Determine the [X, Y] coordinate at the center of the cell enclosing the given text.  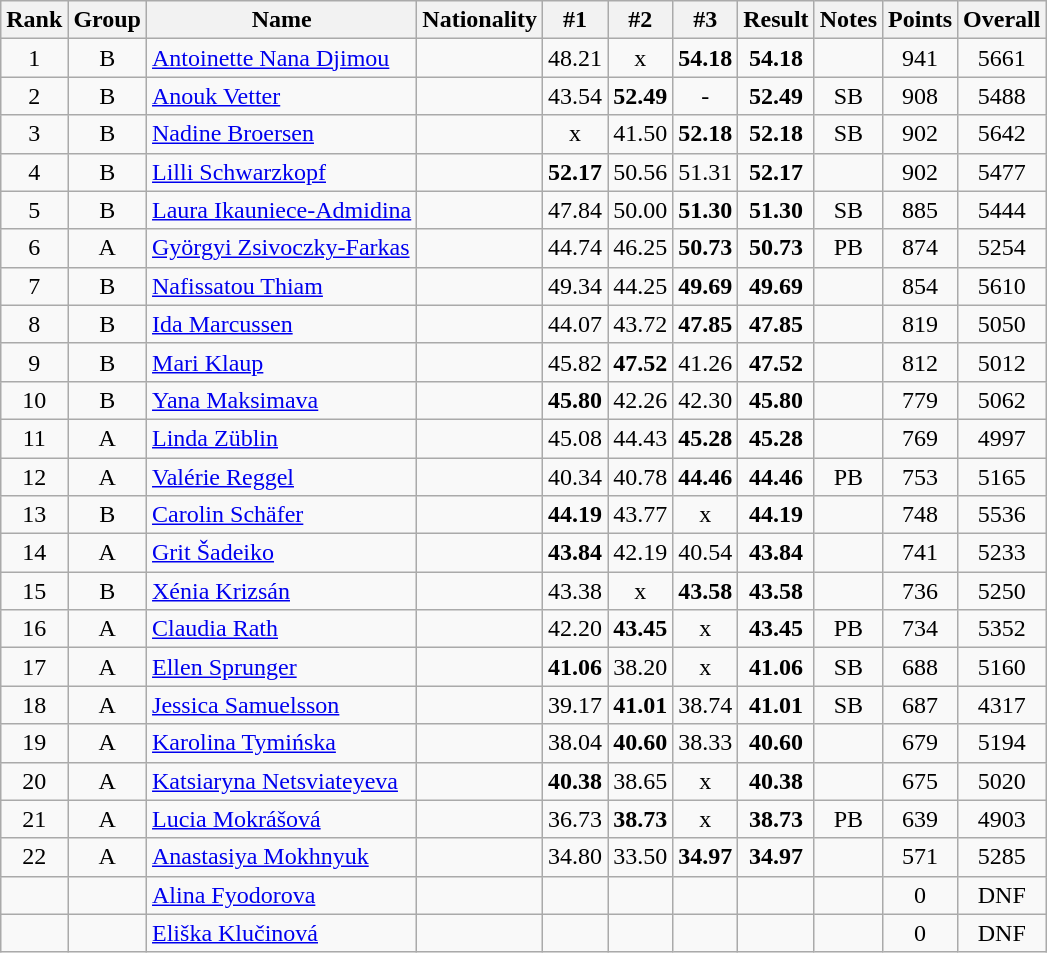
Lucia Mokrášová [282, 819]
44.25 [640, 286]
741 [920, 553]
5254 [1002, 248]
Name [282, 20]
44.07 [576, 324]
687 [920, 705]
5285 [1002, 857]
571 [920, 857]
5536 [1002, 515]
Result [776, 20]
Carolin Schäfer [282, 515]
5233 [1002, 553]
Anastasiya Mokhnyuk [282, 857]
941 [920, 58]
15 [34, 591]
11 [34, 438]
38.04 [576, 743]
734 [920, 629]
753 [920, 477]
39.17 [576, 705]
18 [34, 705]
Antoinette Nana Djimou [282, 58]
Nadine Broersen [282, 134]
44.43 [640, 438]
47.84 [576, 210]
679 [920, 743]
Points [920, 20]
908 [920, 96]
5012 [1002, 362]
639 [920, 819]
885 [920, 210]
51.31 [706, 172]
Eliška Klučinová [282, 933]
42.20 [576, 629]
#2 [640, 20]
40.78 [640, 477]
50.00 [640, 210]
43.77 [640, 515]
4903 [1002, 819]
6 [34, 248]
812 [920, 362]
Györgyi Zsivoczky-Farkas [282, 248]
10 [34, 400]
12 [34, 477]
2 [34, 96]
5165 [1002, 477]
Yana Maksimava [282, 400]
42.19 [640, 553]
43.38 [576, 591]
Lilli Schwarzkopf [282, 172]
Linda Züblin [282, 438]
5062 [1002, 400]
17 [34, 667]
21 [34, 819]
20 [34, 781]
5352 [1002, 629]
Valérie Reggel [282, 477]
38.65 [640, 781]
Nationality [480, 20]
Karolina Tymińska [282, 743]
5661 [1002, 58]
#1 [576, 20]
5610 [1002, 286]
Ida Marcussen [282, 324]
675 [920, 781]
19 [34, 743]
7 [34, 286]
769 [920, 438]
779 [920, 400]
819 [920, 324]
5250 [1002, 591]
16 [34, 629]
4997 [1002, 438]
Ellen Sprunger [282, 667]
50.56 [640, 172]
42.30 [706, 400]
736 [920, 591]
45.82 [576, 362]
Alina Fyodorova [282, 895]
5020 [1002, 781]
38.74 [706, 705]
Claudia Rath [282, 629]
#3 [706, 20]
5488 [1002, 96]
38.33 [706, 743]
Laura Ikauniece-Admidina [282, 210]
Group [108, 20]
Overall [1002, 20]
46.25 [640, 248]
Grit Šadeiko [282, 553]
5642 [1002, 134]
Katsiaryna Netsviateyeva [282, 781]
748 [920, 515]
1 [34, 58]
9 [34, 362]
Mari Klaup [282, 362]
22 [34, 857]
43.72 [640, 324]
854 [920, 286]
36.73 [576, 819]
14 [34, 553]
4317 [1002, 705]
5 [34, 210]
42.26 [640, 400]
688 [920, 667]
8 [34, 324]
Nafissatou Thiam [282, 286]
- [706, 96]
44.74 [576, 248]
874 [920, 248]
Jessica Samuelsson [282, 705]
Notes [848, 20]
Xénia Krizsán [282, 591]
13 [34, 515]
40.54 [706, 553]
3 [34, 134]
5444 [1002, 210]
33.50 [640, 857]
38.20 [640, 667]
49.34 [576, 286]
41.50 [640, 134]
4 [34, 172]
5194 [1002, 743]
43.54 [576, 96]
48.21 [576, 58]
Anouk Vetter [282, 96]
5477 [1002, 172]
5050 [1002, 324]
40.34 [576, 477]
41.26 [706, 362]
45.08 [576, 438]
34.80 [576, 857]
Rank [34, 20]
5160 [1002, 667]
